Search for the cell housing the specified text and yield its (X, Y) center coordinate. 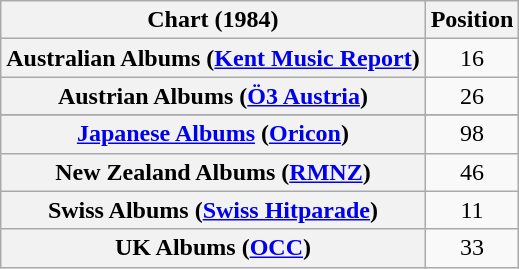
Swiss Albums (Swiss Hitparade) (213, 210)
Position (472, 20)
11 (472, 210)
46 (472, 172)
33 (472, 248)
26 (472, 96)
16 (472, 58)
UK Albums (OCC) (213, 248)
Chart (1984) (213, 20)
New Zealand Albums (RMNZ) (213, 172)
Australian Albums (Kent Music Report) (213, 58)
Austrian Albums (Ö3 Austria) (213, 96)
Japanese Albums (Oricon) (213, 134)
98 (472, 134)
